Output the (X, Y) coordinate of the center of the cell containing the given text.  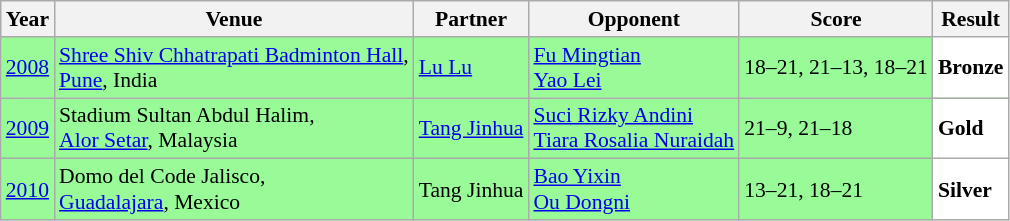
Domo del Code Jalisco,Guadalajara, Mexico (234, 190)
Bronze (971, 68)
Result (971, 19)
Gold (971, 128)
Silver (971, 190)
Bao Yixin Ou Dongni (634, 190)
2010 (28, 190)
13–21, 18–21 (836, 190)
Lu Lu (472, 68)
Suci Rizky Andini Tiara Rosalia Nuraidah (634, 128)
Year (28, 19)
Opponent (634, 19)
18–21, 21–13, 18–21 (836, 68)
21–9, 21–18 (836, 128)
Venue (234, 19)
2008 (28, 68)
Partner (472, 19)
Score (836, 19)
2009 (28, 128)
Shree Shiv Chhatrapati Badminton Hall,Pune, India (234, 68)
Stadium Sultan Abdul Halim,Alor Setar, Malaysia (234, 128)
Fu Mingtian Yao Lei (634, 68)
